Find where the given text appears and provide that cell's center as [x, y] coordinate. 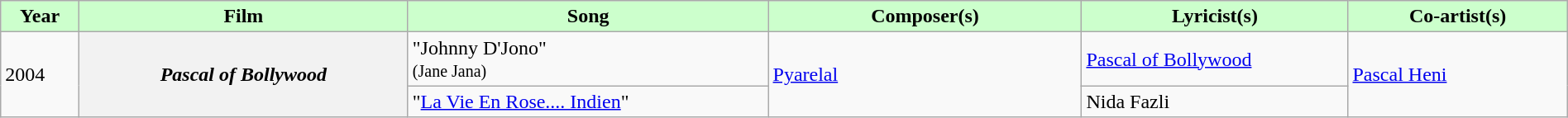
"Johnny D'Jono"(Jane Jana) [588, 59]
2004 [40, 74]
Co-artist(s) [1457, 17]
Pascal Heni [1457, 74]
"La Vie En Rose.... Indien" [588, 101]
Song [588, 17]
Film [243, 17]
Nida Fazli [1215, 101]
Lyricist(s) [1215, 17]
Year [40, 17]
Composer(s) [925, 17]
Pyarelal [925, 74]
